Identify which cell holds the provided text, then report its (X, Y) central coordinate. 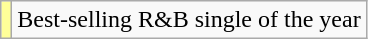
Best-selling R&B single of the year (189, 20)
